Pinpoint the cell where the given text exists, returning its [x, y] midpoint coordinate. 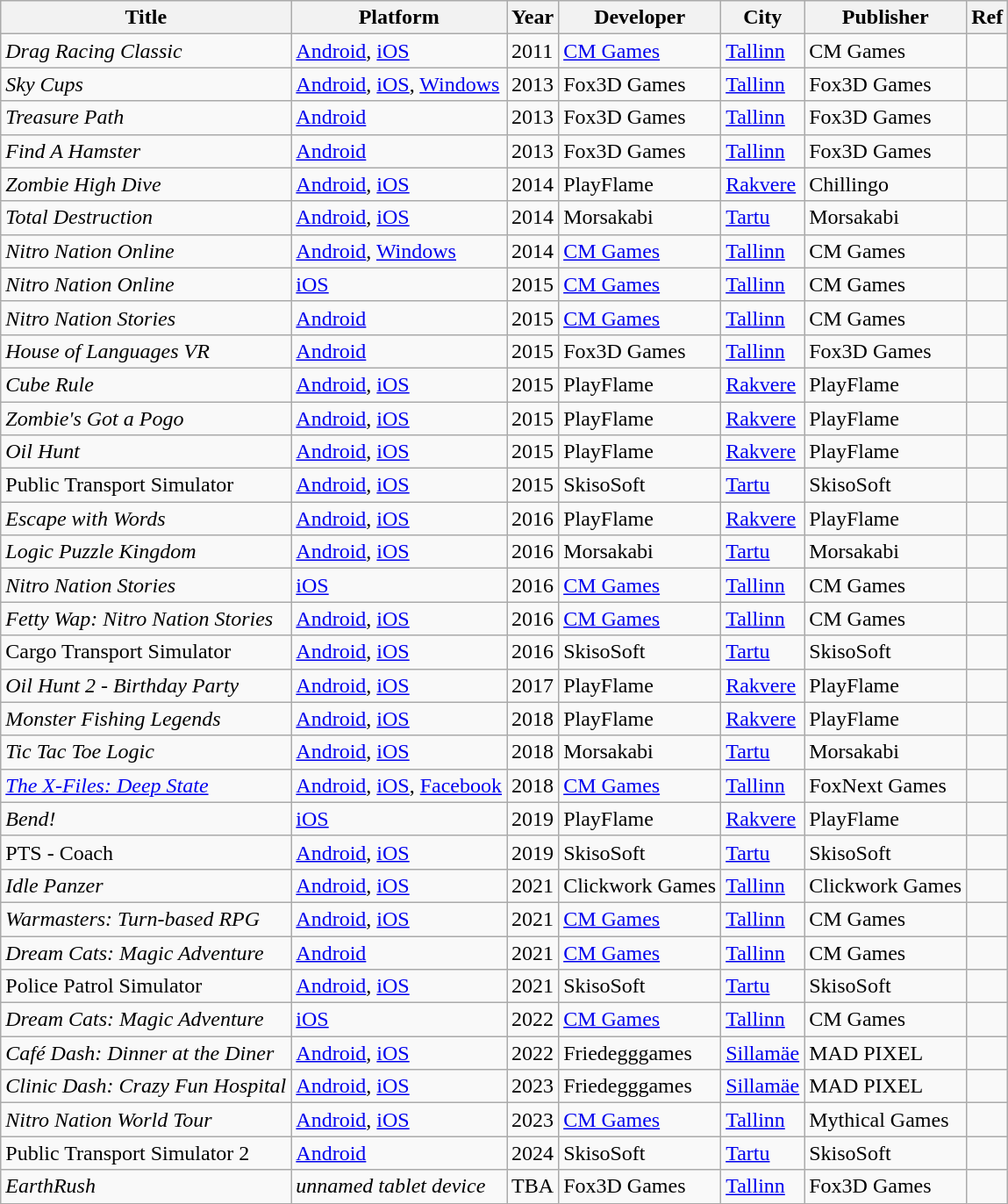
Public Transport Simulator [146, 485]
2011 [533, 51]
Year [533, 18]
2017 [533, 685]
FoxNext Games [886, 785]
Tic Tac Toe Logic [146, 752]
Nitro Nation World Tour [146, 1120]
Drag Racing Classic [146, 51]
Title [146, 18]
Mythical Games [886, 1120]
Chillingo [886, 184]
TBA [533, 1186]
Warmasters: Turn-based RPG [146, 919]
Cube Rule [146, 384]
Publisher [886, 18]
EarthRush [146, 1186]
Police Patrol Simulator [146, 986]
Logic Puzzle Kingdom [146, 552]
2024 [533, 1153]
Android, iOS, Windows [399, 84]
Public Transport Simulator 2 [146, 1153]
Idle Panzer [146, 885]
Escape with Words [146, 519]
unnamed tablet device [399, 1186]
Café Dash: Dinner at the Diner [146, 1053]
Fetty Wap: Nitro Nation Stories [146, 619]
Zombie High Dive [146, 184]
PTS - Coach [146, 852]
Android, iOS, Facebook [399, 785]
House of Languages VR [146, 351]
Treasure Path [146, 118]
The X-Files: Deep State [146, 785]
Oil Hunt 2 - Birthday Party [146, 685]
Bend! [146, 819]
Android, Windows [399, 251]
Ref [988, 18]
Sky Cups [146, 84]
Zombie's Got a Pogo [146, 419]
Oil Hunt [146, 452]
City [763, 18]
Monster Fishing Legends [146, 719]
Clinic Dash: Crazy Fun Hospital [146, 1086]
Developer [640, 18]
Find A Hamster [146, 151]
Platform [399, 18]
Cargo Transport Simulator [146, 652]
Total Destruction [146, 218]
